From the cell containing the given text, extract its center point as (x, y) coordinate. 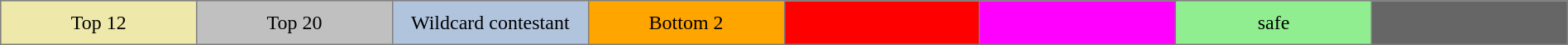
Bottom 2 (686, 22)
safe (1274, 22)
Top 20 (294, 22)
Wildcard contestant (490, 22)
Top 12 (99, 22)
